Output the (X, Y) coordinate of the center of the cell containing the given text.  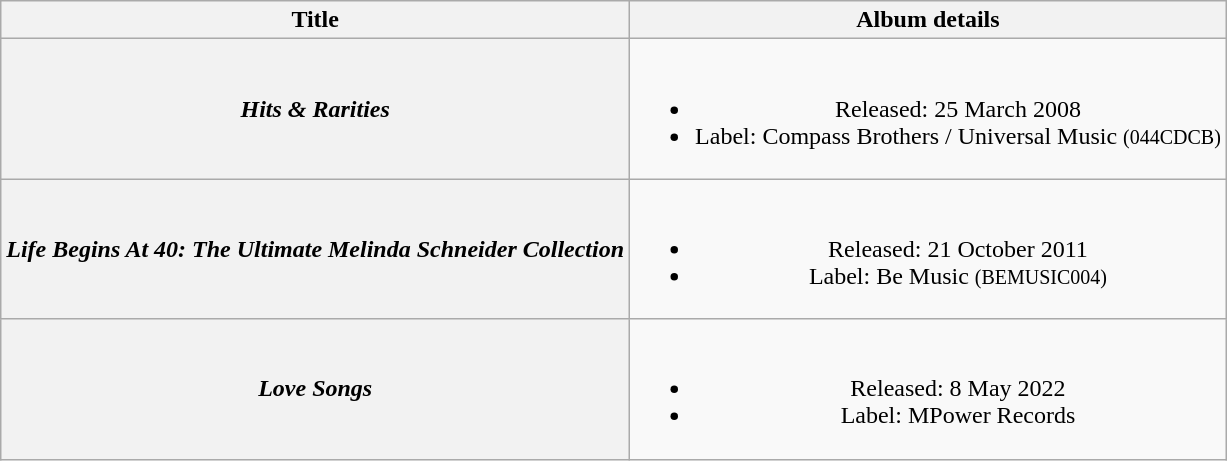
Released: 25 March 2008Label: Compass Brothers / Universal Music (044CDCB) (928, 109)
Life Begins At 40: The Ultimate Melinda Schneider Collection (316, 249)
Released: 21 October 2011Label: Be Music (BEMUSIC004) (928, 249)
Love Songs (316, 389)
Hits & Rarities (316, 109)
Released: 8 May 2022Label: MPower Records (928, 389)
Title (316, 20)
Album details (928, 20)
